Scan for the cell matching the given text and deliver its [X, Y] coordinate at center. 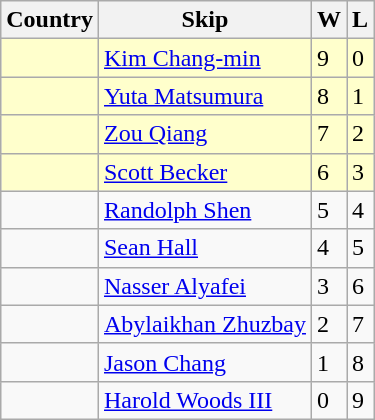
L [360, 20]
Abylaikhan Zhuzbay [204, 324]
W [328, 20]
Jason Chang [204, 362]
Country [50, 20]
Zou Qiang [204, 134]
Harold Woods III [204, 400]
Skip [204, 20]
Sean Hall [204, 248]
Kim Chang-min [204, 58]
Nasser Alyafei [204, 286]
Yuta Matsumura [204, 96]
Scott Becker [204, 172]
Randolph Shen [204, 210]
